Find where the given text appears and provide that cell's center as (X, Y) coordinate. 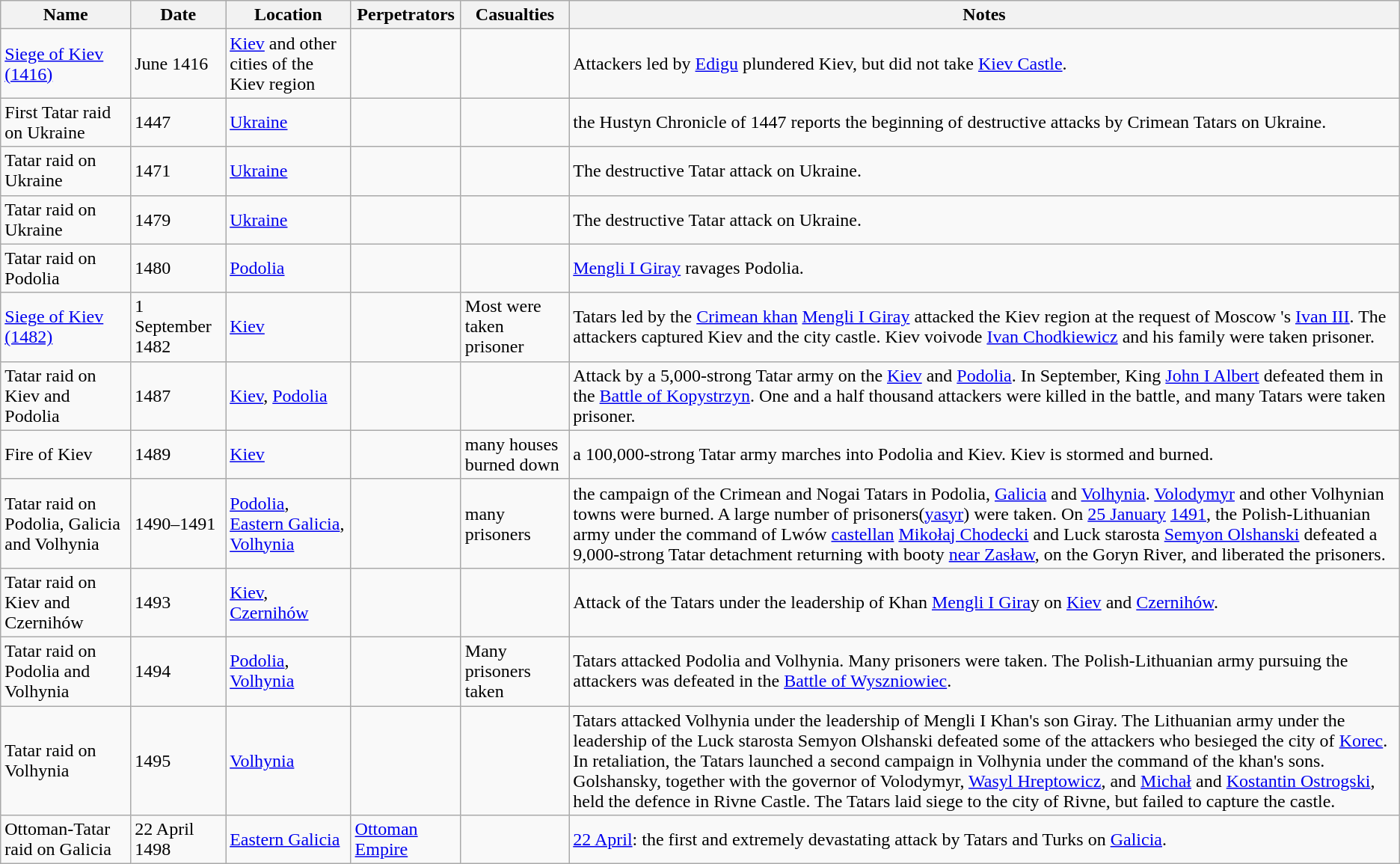
22 April 1498 (178, 839)
First Tatar raid on Ukraine (66, 123)
1487 (178, 396)
Tatar raid on Kiev and Czernihów (66, 602)
1480 (178, 268)
Podolia, Eastern Galicia, Volhynia (289, 524)
1 September 1482 (178, 327)
many prisoners (515, 524)
Podolia, Volhynia (289, 671)
Tatar raid on Podolia and Volhynia (66, 671)
Attack of the Tatars under the leadership of Khan Mengli I Giray on Kiev and Czernihów. (984, 602)
Date (178, 15)
Siege of Kiev (1482) (66, 327)
1493 (178, 602)
Casualties (515, 15)
Tatar raid on Kiev and Podolia (66, 396)
Location (289, 15)
1494 (178, 671)
many houses burned down (515, 455)
Volhynia (289, 761)
Tatar raid on Podolia, Galicia and Volhynia (66, 524)
June 1416 (178, 64)
Perpetrators (405, 15)
Podolia (289, 268)
1447 (178, 123)
Name (66, 15)
1495 (178, 761)
Ottoman Empire (405, 839)
Kiev and other cities of the Kiev region (289, 64)
Kiev, Czernihów (289, 602)
Notes (984, 15)
1489 (178, 455)
the Hustyn Chronicle of 1447 reports the beginning of destructive attacks by Crimean Tatars on Ukraine. (984, 123)
Tatar raid on Podolia (66, 268)
Eastern Galicia (289, 839)
Ottoman-Tatar raid on Galicia (66, 839)
22 April: the first and extremely devastating attack by Tatars and Turks on Galicia. (984, 839)
Most were taken prisoner (515, 327)
Fire of Kiev (66, 455)
Mengli I Giray ravages Podolia. (984, 268)
Attackers led by Edigu plundered Kiev, but did not take Kiev Castle. (984, 64)
Tatar raid on Volhynia (66, 761)
a 100,000-strong Tatar army marches into Podolia and Kiev. Kiev is stormed and burned. (984, 455)
1479 (178, 220)
1490–1491 (178, 524)
Siege of Kiev (1416) (66, 64)
1471 (178, 171)
Many prisoners taken (515, 671)
Kiev, Podolia (289, 396)
